Extract the [x, y] coordinate from the center of the cell holding the provided text.  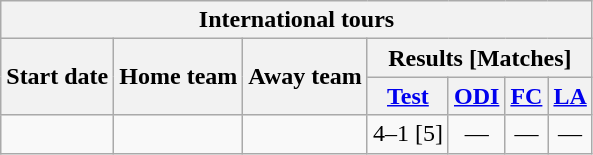
Results [Matches] [480, 58]
Test [408, 96]
Home team [178, 77]
Away team [306, 77]
4–1 [5] [408, 134]
ODI [476, 96]
LA [570, 96]
FC [526, 96]
Start date [58, 77]
International tours [297, 20]
